Identify which cell holds the provided text, then report its (X, Y) central coordinate. 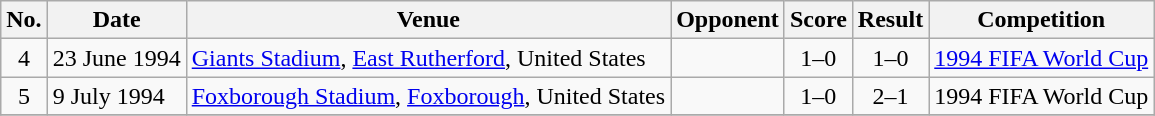
2–1 (890, 96)
No. (24, 20)
Date (116, 20)
Foxborough Stadium, Foxborough, United States (428, 96)
Opponent (728, 20)
Competition (1042, 20)
5 (24, 96)
9 July 1994 (116, 96)
Venue (428, 20)
Giants Stadium, East Rutherford, United States (428, 58)
4 (24, 58)
Result (890, 20)
Score (818, 20)
23 June 1994 (116, 58)
